From the cell containing the given text, extract its center point as [x, y] coordinate. 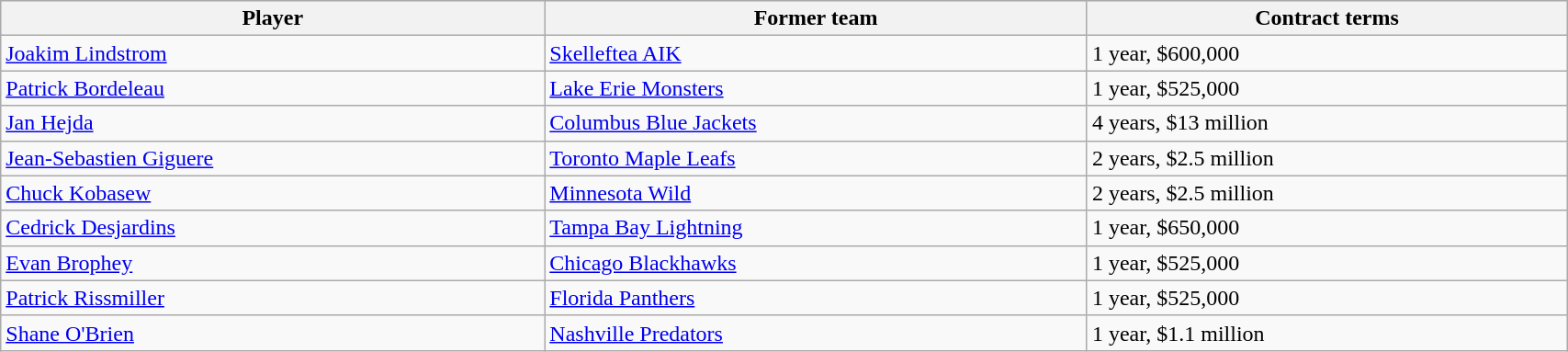
Player [273, 18]
Minnesota Wild [816, 193]
Shane O'Brien [273, 333]
Evan Brophey [273, 263]
Joakim Lindstrom [273, 53]
Jan Hejda [273, 123]
1 year, $650,000 [1326, 228]
Patrick Rissmiller [273, 298]
4 years, $13 million [1326, 123]
1 year, $1.1 million [1326, 333]
Chicago Blackhawks [816, 263]
Contract terms [1326, 18]
1 year, $600,000 [1326, 53]
Skelleftea AIK [816, 53]
Patrick Bordeleau [273, 88]
Tampa Bay Lightning [816, 228]
Lake Erie Monsters [816, 88]
Chuck Kobasew [273, 193]
Toronto Maple Leafs [816, 158]
Jean-Sebastien Giguere [273, 158]
Cedrick Desjardins [273, 228]
Former team [816, 18]
Florida Panthers [816, 298]
Nashville Predators [816, 333]
Columbus Blue Jackets [816, 123]
